Scan for the cell matching the given text and deliver its (x, y) coordinate at center. 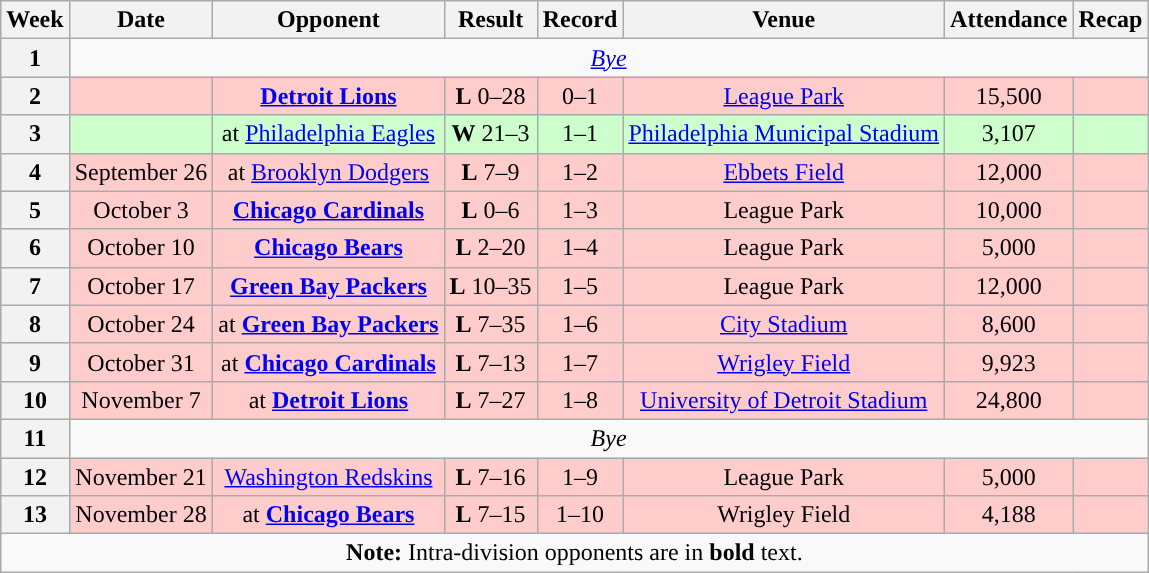
9,923 (1009, 362)
0–1 (580, 96)
15,500 (1009, 96)
Washington Redskins (328, 477)
Opponent (328, 20)
Attendance (1009, 20)
Week (35, 20)
Result (490, 20)
November 28 (141, 515)
7 (35, 286)
October 10 (141, 248)
at Brooklyn Dodgers (328, 172)
Philadelphia Municipal Stadium (784, 134)
1–2 (580, 172)
at Philadelphia Eagles (328, 134)
L 7–16 (490, 477)
at Chicago Bears (328, 515)
October 3 (141, 210)
Note: Intra-division opponents are in bold text. (574, 553)
8,600 (1009, 324)
1–5 (580, 286)
1–1 (580, 134)
W 21–3 (490, 134)
6 (35, 248)
1–9 (580, 477)
September 26 (141, 172)
3,107 (1009, 134)
Recap (1110, 20)
1–4 (580, 248)
3 (35, 134)
L 7–35 (490, 324)
City Stadium (784, 324)
at Green Bay Packers (328, 324)
L 0–6 (490, 210)
University of Detroit Stadium (784, 400)
Ebbets Field (784, 172)
1–3 (580, 210)
4 (35, 172)
at Detroit Lions (328, 400)
1–10 (580, 515)
Chicago Cardinals (328, 210)
L 7–13 (490, 362)
October 17 (141, 286)
L 7–15 (490, 515)
12 (35, 477)
13 (35, 515)
1–7 (580, 362)
1 (35, 58)
1–6 (580, 324)
L 2–20 (490, 248)
24,800 (1009, 400)
10 (35, 400)
Record (580, 20)
November 7 (141, 400)
Chicago Bears (328, 248)
October 24 (141, 324)
L 7–9 (490, 172)
4,188 (1009, 515)
Detroit Lions (328, 96)
10,000 (1009, 210)
8 (35, 324)
October 31 (141, 362)
L 10–35 (490, 286)
L 7–27 (490, 400)
Venue (784, 20)
1–8 (580, 400)
5 (35, 210)
Date (141, 20)
at Chicago Cardinals (328, 362)
11 (35, 438)
Green Bay Packers (328, 286)
2 (35, 96)
9 (35, 362)
L 0–28 (490, 96)
November 21 (141, 477)
